Pinpoint the cell where the given text exists, returning its (x, y) midpoint coordinate. 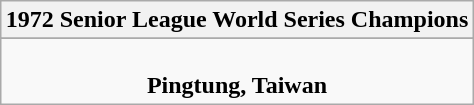
1972 Senior League World Series Champions (237, 20)
Pingtung, Taiwan (237, 72)
